Pinpoint the cell where the given text exists, returning its [x, y] midpoint coordinate. 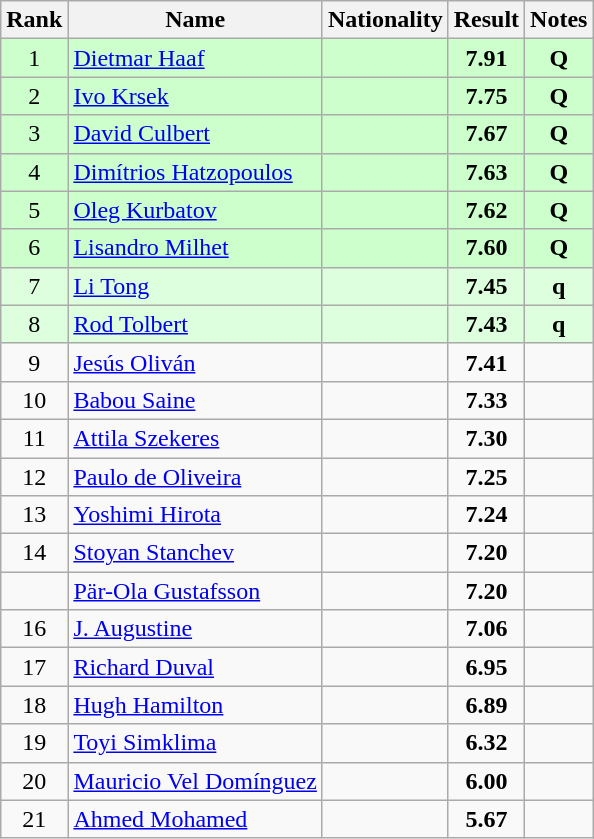
Result [486, 20]
Attila Szekeres [196, 438]
Jesús Oliván [196, 362]
7.67 [486, 134]
Lisandro Milhet [196, 248]
11 [34, 438]
20 [34, 781]
3 [34, 134]
7.62 [486, 210]
Pär-Ola Gustafsson [196, 591]
18 [34, 705]
Notes [559, 20]
Nationality [385, 20]
10 [34, 400]
Richard Duval [196, 667]
1 [34, 58]
Name [196, 20]
Rod Tolbert [196, 324]
7.24 [486, 515]
7.63 [486, 172]
2 [34, 96]
8 [34, 324]
9 [34, 362]
7.25 [486, 477]
Toyi Simklima [196, 743]
7.30 [486, 438]
6 [34, 248]
17 [34, 667]
12 [34, 477]
7.41 [486, 362]
21 [34, 819]
7 [34, 286]
5 [34, 210]
7.91 [486, 58]
19 [34, 743]
Paulo de Oliveira [196, 477]
Oleg Kurbatov [196, 210]
Yoshimi Hirota [196, 515]
6.95 [486, 667]
6.32 [486, 743]
Babou Saine [196, 400]
4 [34, 172]
6.00 [486, 781]
Rank [34, 20]
7.75 [486, 96]
14 [34, 553]
David Culbert [196, 134]
7.43 [486, 324]
7.33 [486, 400]
7.60 [486, 248]
13 [34, 515]
Ivo Krsek [196, 96]
Dimítrios Hatzopoulos [196, 172]
Stoyan Stanchev [196, 553]
Ahmed Mohamed [196, 819]
Dietmar Haaf [196, 58]
7.45 [486, 286]
6.89 [486, 705]
5.67 [486, 819]
Mauricio Vel Domínguez [196, 781]
7.06 [486, 629]
Hugh Hamilton [196, 705]
16 [34, 629]
Li Tong [196, 286]
J. Augustine [196, 629]
